Detect which cell encompasses the target text, then output its [X, Y] center coordinate. 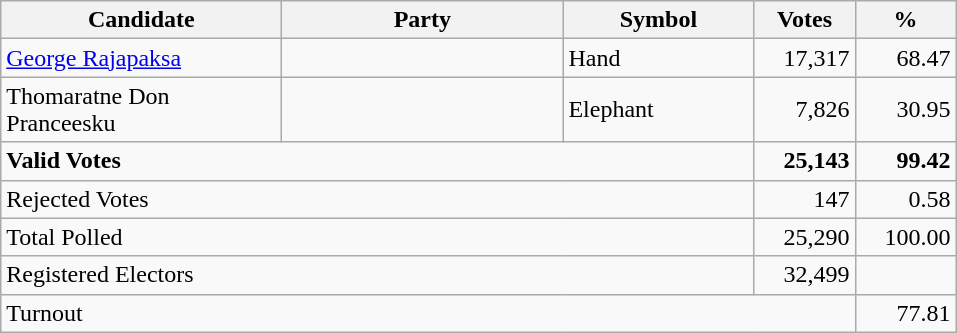
Total Polled [378, 237]
Registered Electors [378, 275]
32,499 [804, 275]
Hand [658, 58]
147 [804, 199]
Votes [804, 20]
0.58 [906, 199]
77.81 [906, 313]
Valid Votes [378, 161]
Turnout [428, 313]
Candidate [142, 20]
Symbol [658, 20]
25,143 [804, 161]
100.00 [906, 237]
% [906, 20]
George Rajapaksa [142, 58]
99.42 [906, 161]
25,290 [804, 237]
17,317 [804, 58]
68.47 [906, 58]
7,826 [804, 110]
Elephant [658, 110]
Rejected Votes [378, 199]
Thomaratne Don Pranceesku [142, 110]
30.95 [906, 110]
Party [422, 20]
